Determine the [X, Y] coordinate at the center of the cell enclosing the given text.  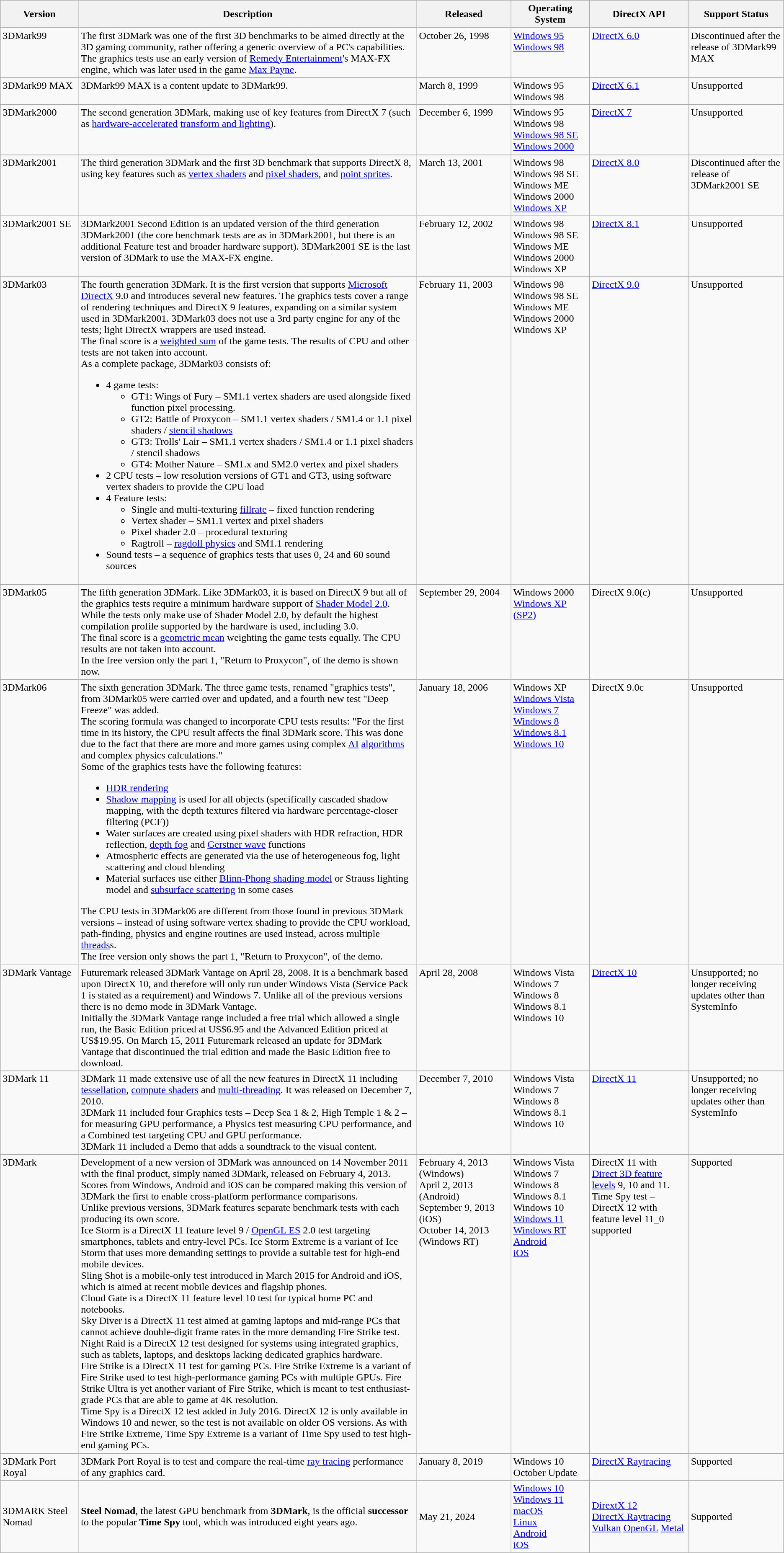
Discontinued after the release of 3DMark2001 SE [736, 185]
DirectX 8.1 [639, 246]
Windows 10 October Update [550, 1467]
Windows 2000Windows XP (SP2) [550, 632]
January 8, 2019 [464, 1467]
September 29, 2004 [464, 632]
March 13, 2001 [464, 185]
DirectX 11 with Direct 3D featurelevels 9, 10 and 11. Time Spy test – DirectX 12 with feature level 11_0 supported [639, 1303]
3DMark99 [39, 53]
Discontinued after the release of 3DMark99 MAX [736, 53]
DirectX 10 [639, 1017]
Windows 95Windows 98Windows 98 SEWindows 2000 [550, 130]
DirextX 12DirectX Raytracing Vulkan OpenGL Metal [639, 1517]
DirectX 6.1 [639, 91]
Steel Nomad, the latest GPU benchmark from 3DMark, is the official successor to the popular Time Spy tool, which was introduced eight years ago. [248, 1517]
February 11, 2003 [464, 431]
January 18, 2006 [464, 822]
3DMark05 [39, 632]
April 28, 2008 [464, 1017]
3DMark 11 [39, 1112]
DirectX 6.0 [639, 53]
March 8, 1999 [464, 91]
Description [248, 14]
DirectX 9.0(c) [639, 632]
Windows VistaWindows 7Windows 8 Windows 8.1Windows 10Windows 11Windows RTAndroidiOS [550, 1303]
3DMark06 [39, 822]
December 7, 2010 [464, 1112]
3DMark Port Royal [39, 1467]
The second generation 3DMark, making use of key features from DirectX 7 (such as hardware-accelerated transform and lighting). [248, 130]
3DMark2000 [39, 130]
3DMark Port Royal is to test and compare the real-time ray tracing performance of any graphics card. [248, 1467]
DirectX API [639, 14]
DirectX 9.0c [639, 822]
3DMark2001 SE [39, 246]
Operating System [550, 14]
DirectX Raytracing [639, 1467]
DirectX 9.0 [639, 431]
February 12, 2002 [464, 246]
Windows XPWindows VistaWindows 7Windows 8Windows 8.1Windows 10 [550, 822]
October 26, 1998 [464, 53]
December 6, 1999 [464, 130]
3DMARK Steel Nomad [39, 1517]
May 21, 2024 [464, 1517]
Version [39, 14]
DirectX 8.0 [639, 185]
Windows 10Windows 11macOSLinuxAndroidiOS [550, 1517]
3DMark99 MAX is a content update to 3DMark99. [248, 91]
Released [464, 14]
3DMark99 MAX [39, 91]
DirectX 11 [639, 1112]
Support Status [736, 14]
DirectX 7 [639, 130]
February 4, 2013 (Windows)April 2, 2013 (Android)September 9, 2013 (iOS)October 14, 2013 (Windows RT) [464, 1303]
3DMark Vantage [39, 1017]
3DMark [39, 1303]
3DMark03 [39, 431]
3DMark2001 [39, 185]
